Extract the [X, Y] coordinate from the center of the cell holding the provided text.  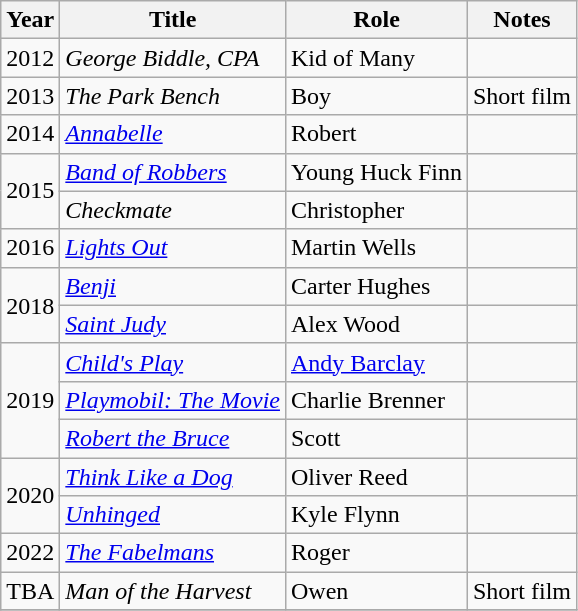
Andy Barclay [376, 362]
Year [30, 20]
Playmobil: The Movie [173, 400]
Band of Robbers [173, 172]
TBA [30, 591]
Oliver Reed [376, 477]
Owen [376, 591]
Robert the Bruce [173, 438]
2018 [30, 305]
2020 [30, 496]
Kid of Many [376, 58]
Think Like a Dog [173, 477]
2013 [30, 96]
2015 [30, 191]
Man of the Harvest [173, 591]
Annabelle [173, 134]
2014 [30, 134]
Boy [376, 96]
Role [376, 20]
Martin Wells [376, 248]
Scott [376, 438]
Unhinged [173, 515]
Robert [376, 134]
2012 [30, 58]
Lights Out [173, 248]
Title [173, 20]
Notes [522, 20]
Christopher [376, 210]
Kyle Flynn [376, 515]
Child's Play [173, 362]
2019 [30, 400]
Young Huck Finn [376, 172]
Roger [376, 553]
Charlie Brenner [376, 400]
Benji [173, 286]
Carter Hughes [376, 286]
2016 [30, 248]
The Park Bench [173, 96]
The Fabelmans [173, 553]
2022 [30, 553]
Alex Wood [376, 324]
George Biddle, CPA [173, 58]
Saint Judy [173, 324]
Checkmate [173, 210]
